Return [x, y] of the center of cell containing provided text 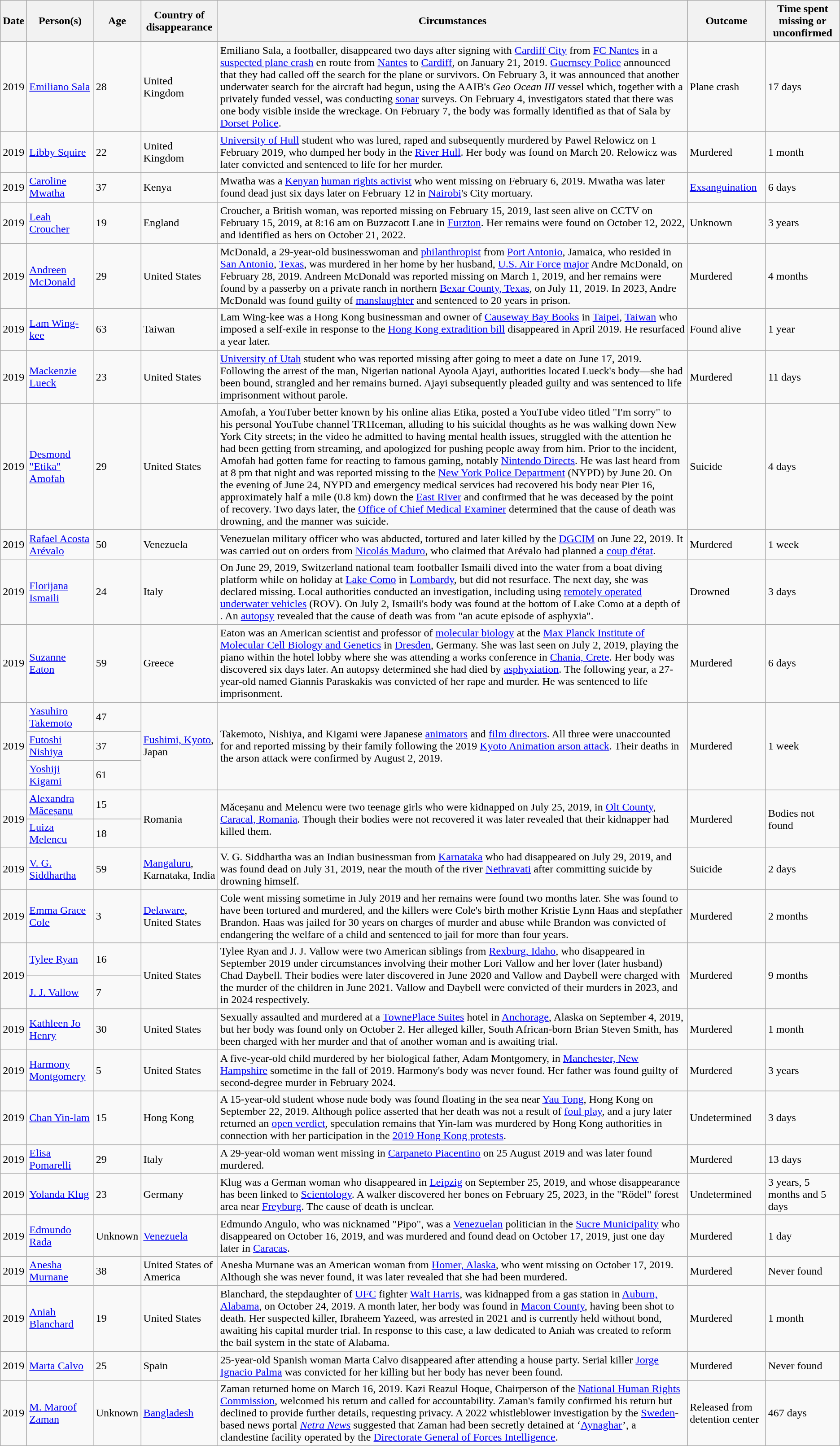
Found alive [727, 329]
Harmony Montgomery [60, 1070]
England [179, 223]
Futoshi Nishiya [60, 746]
1 day [802, 1236]
A 29-year-old woman went missing in Carpaneto Piacentino on 25 August 2019 and was later found murdered. [452, 1159]
25 [117, 1365]
Outcome [727, 21]
7 [117, 992]
24 [117, 592]
Taiwan [179, 329]
50 [117, 544]
4 days [802, 467]
Edmundo Rada [60, 1236]
Released from detention center [727, 1413]
28 [117, 87]
9 months [802, 976]
Mangaluru, Karnataka, India [179, 869]
11 days [802, 377]
Lam Wing-kee [60, 329]
16 [117, 960]
Circumstances [452, 21]
Spain [179, 1365]
Person(s) [60, 21]
18 [117, 834]
Tylee Ryan [60, 960]
47 [117, 716]
Germany [179, 1194]
Caroline Mwatha [60, 188]
Anesha Murnane [60, 1271]
Bodies not found [802, 819]
22 [117, 152]
Romania [179, 819]
Alexandra Măceșanu [60, 804]
467 days [802, 1413]
Fushimi, Kyoto, Japan [179, 746]
63 [117, 329]
Greece [179, 663]
61 [117, 776]
Marta Calvo [60, 1365]
Leah Croucher [60, 223]
M. Maroof Zaman [60, 1413]
Drowned [727, 592]
Mackenzie Lueck [60, 377]
17 days [802, 87]
30 [117, 1029]
5 [117, 1070]
Florijana Ismaili [60, 592]
J. J. Vallow [60, 992]
Country of disappearance [179, 21]
Plane crash [727, 87]
Suzanne Eaton [60, 663]
Libby Squire [60, 152]
Yoshiji Kigami [60, 776]
Chan Yin-lam [60, 1117]
Age [117, 21]
Hong Kong [179, 1117]
Emma Grace Cole [60, 916]
Time spent missing or unconfirmed [802, 21]
Yolanda Klug [60, 1194]
3 years, 5 months and 5 days [802, 1194]
Rafael Acosta Arévalo [60, 544]
4 months [802, 276]
2 months [802, 916]
Yasuhiro Takemoto [60, 716]
13 days [802, 1159]
1 year [802, 329]
V. G. Siddhartha [60, 869]
Emiliano Sala [60, 87]
Kenya [179, 188]
Desmond "Etika" Amofah [60, 467]
United States of America [179, 1271]
Date [13, 21]
Delaware, United States [179, 916]
Andreen McDonald [60, 276]
38 [117, 1271]
Aniah Blanchard [60, 1318]
Bangladesh [179, 1413]
Luiza Melencu [60, 834]
2 days [802, 869]
Exsanguination [727, 188]
3 [117, 916]
Kathleen Jo Henry [60, 1029]
Elisa Pomarelli [60, 1159]
